Scan for the cell matching the given text and deliver its [X, Y] coordinate at center. 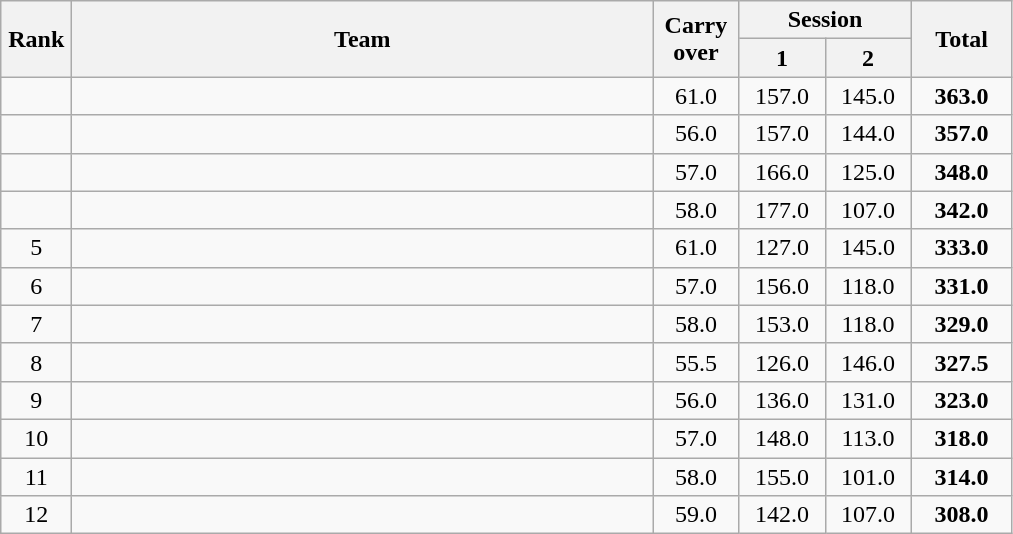
Total [962, 39]
10 [36, 438]
333.0 [962, 248]
127.0 [782, 248]
323.0 [962, 400]
Team [362, 39]
2 [868, 58]
156.0 [782, 286]
146.0 [868, 362]
59.0 [696, 515]
329.0 [962, 324]
166.0 [782, 172]
125.0 [868, 172]
348.0 [962, 172]
155.0 [782, 477]
342.0 [962, 210]
131.0 [868, 400]
7 [36, 324]
153.0 [782, 324]
308.0 [962, 515]
8 [36, 362]
357.0 [962, 134]
148.0 [782, 438]
136.0 [782, 400]
126.0 [782, 362]
314.0 [962, 477]
327.5 [962, 362]
318.0 [962, 438]
Session [825, 20]
Carry over [696, 39]
142.0 [782, 515]
101.0 [868, 477]
363.0 [962, 96]
11 [36, 477]
55.5 [696, 362]
331.0 [962, 286]
144.0 [868, 134]
113.0 [868, 438]
Rank [36, 39]
6 [36, 286]
9 [36, 400]
12 [36, 515]
5 [36, 248]
1 [782, 58]
177.0 [782, 210]
